Locate the cell with the specified text and output its [X, Y] center coordinate. 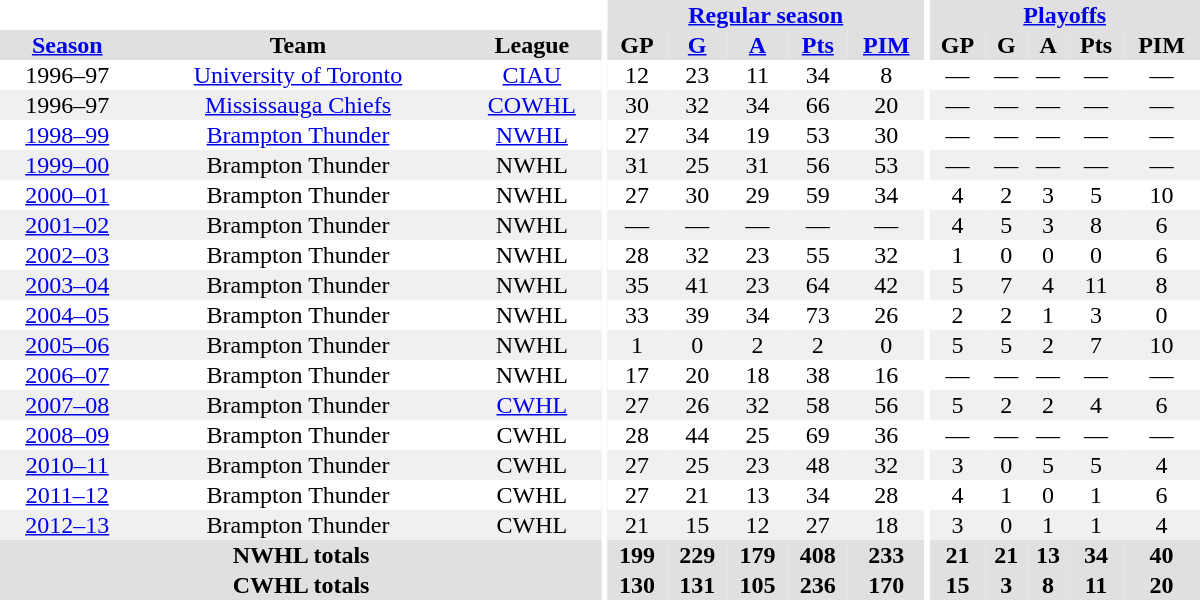
73 [818, 315]
2007–08 [68, 405]
179 [757, 555]
1998–99 [68, 135]
COWHL [532, 105]
41 [697, 285]
2010–11 [68, 465]
44 [697, 435]
236 [818, 585]
33 [637, 315]
131 [697, 585]
CWHL totals [301, 585]
59 [818, 195]
University of Toronto [298, 75]
233 [886, 555]
69 [818, 435]
55 [818, 255]
2002–03 [68, 255]
Regular season [766, 15]
1999–00 [68, 165]
36 [886, 435]
Team [298, 45]
NWHL totals [301, 555]
66 [818, 105]
2011–12 [68, 495]
38 [818, 375]
2005–06 [68, 345]
105 [757, 585]
2003–04 [68, 285]
CIAU [532, 75]
48 [818, 465]
Playoffs [1064, 15]
408 [818, 555]
130 [637, 585]
Mississauga Chiefs [298, 105]
229 [697, 555]
2004–05 [68, 315]
17 [637, 375]
2001–02 [68, 225]
35 [637, 285]
40 [1162, 555]
42 [886, 285]
16 [886, 375]
170 [886, 585]
2000–01 [68, 195]
64 [818, 285]
Season [68, 45]
58 [818, 405]
League [532, 45]
199 [637, 555]
39 [697, 315]
2006–07 [68, 375]
29 [757, 195]
2008–09 [68, 435]
19 [757, 135]
2012–13 [68, 525]
